Extract the (x, y) coordinate from the center of the cell holding the provided text.  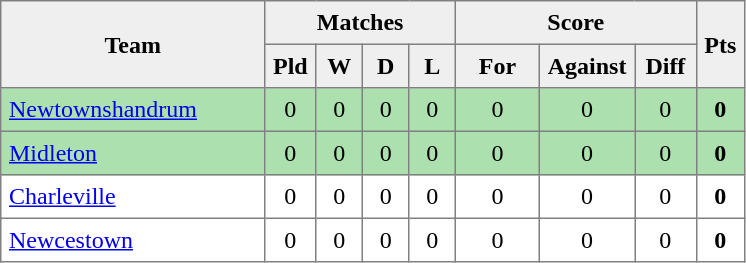
For (497, 66)
Score (576, 23)
Team (133, 44)
Matches (360, 23)
L (432, 66)
Pts (720, 44)
W (339, 66)
Pld (290, 66)
Diff (666, 66)
Against (586, 66)
Newcestown (133, 240)
Midleton (133, 153)
Charleville (133, 197)
D (385, 66)
Newtownshandrum (133, 110)
